Output the (x, y) coordinate of the center of the cell containing the given text.  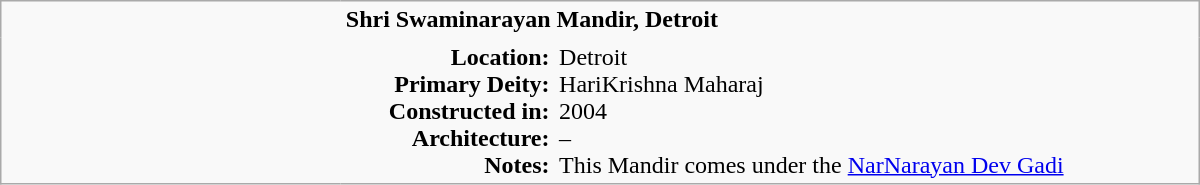
Location:Primary Deity:Constructed in:Architecture:Notes: (448, 110)
Shri Swaminarayan Mandir, Detroit (770, 20)
Detroit HariKrishna Maharaj 2004 – This Mandir comes under the NarNarayan Dev Gadi (876, 110)
